Return (x, y) of the center of cell containing provided text 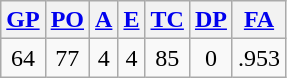
A (104, 20)
.953 (258, 58)
PO (67, 20)
FA (258, 20)
85 (167, 58)
0 (210, 58)
GP (23, 20)
DP (210, 20)
77 (67, 58)
E (132, 20)
64 (23, 58)
TC (167, 20)
